Return the (x, y) coordinate for the center point of the cell that contains the specified text.  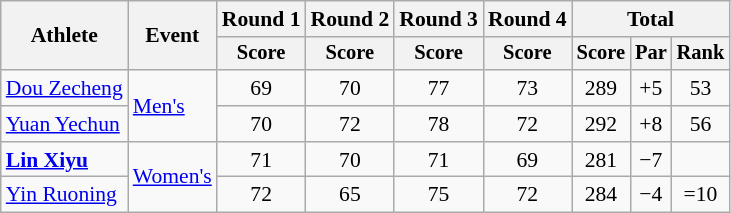
Round 2 (350, 19)
56 (701, 124)
Round 4 (528, 19)
Lin Xiyu (64, 160)
Yin Ruoning (64, 195)
281 (601, 160)
284 (601, 195)
Men's (172, 106)
+5 (651, 88)
−7 (651, 160)
Dou Zecheng (64, 88)
Rank (701, 54)
Par (651, 54)
65 (350, 195)
Round 3 (438, 19)
+8 (651, 124)
Women's (172, 178)
Event (172, 36)
Athlete (64, 36)
73 (528, 88)
−4 (651, 195)
289 (601, 88)
Round 1 (262, 19)
78 (438, 124)
292 (601, 124)
=10 (701, 195)
77 (438, 88)
53 (701, 88)
Total (651, 19)
75 (438, 195)
Yuan Yechun (64, 124)
